Return (X, Y) of the center of cell containing provided text 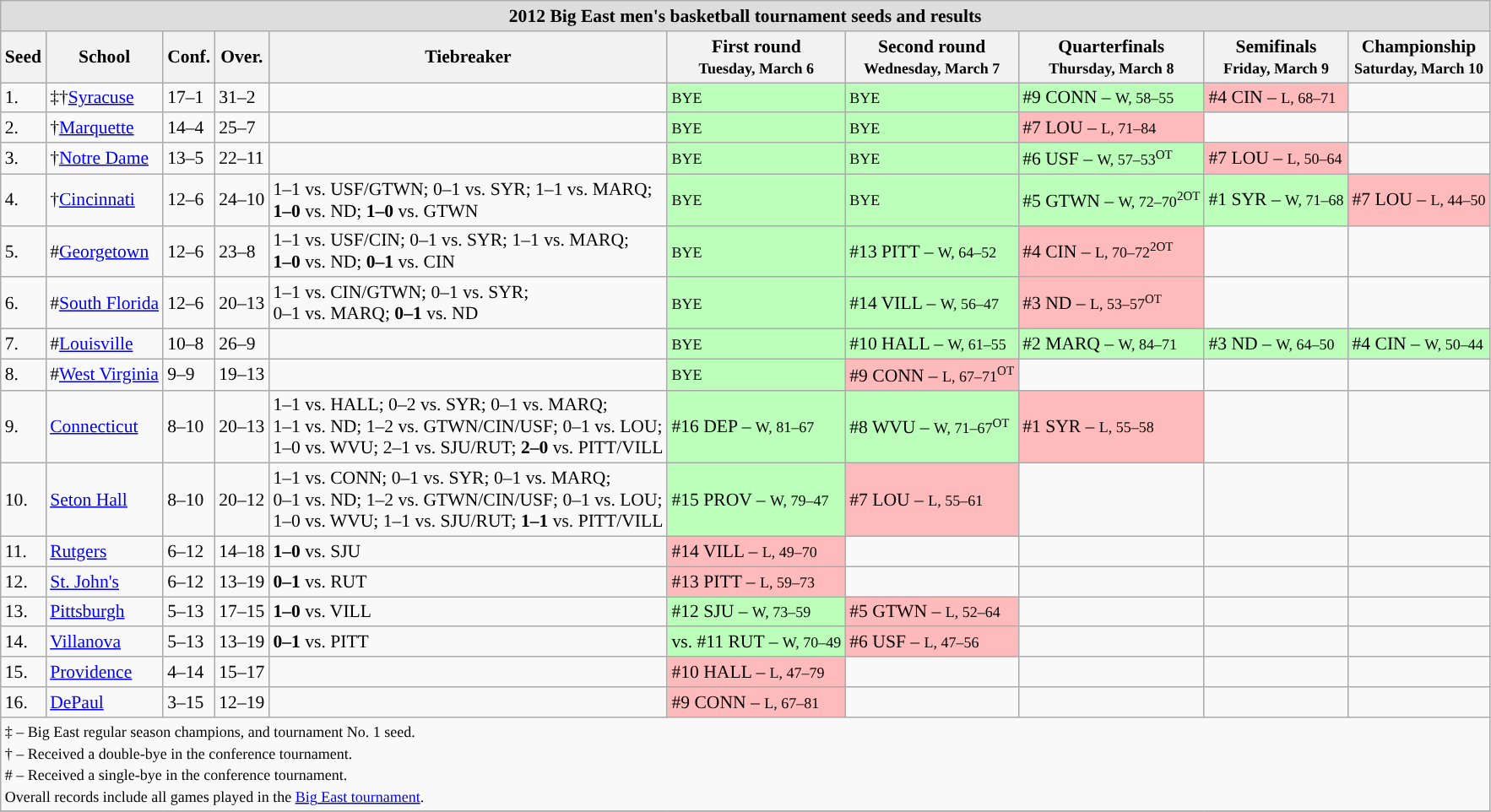
0–1 vs. RUT (468, 582)
5. (24, 252)
9–9 (189, 375)
Tiebreaker (468, 57)
#13 PITT – W, 64–52 (932, 252)
#4 CIN – L, 70–722OT (1111, 252)
‡†Syracuse (105, 98)
#Louisville (105, 344)
Villanova (105, 642)
#7 LOU – L, 50–64 (1276, 159)
Connecticut (105, 427)
#16 DEP – W, 81–67 (756, 427)
4–14 (189, 672)
1–0 vs. SJU (468, 552)
1–1 vs. CONN; 0–1 vs. SYR; 0–1 vs. MARQ; 0–1 vs. ND; 1–2 vs. GTWN/CIN/USF; 0–1 vs. LOU; 1–0 vs. WVU; 1–1 vs. SJU/RUT; 1–1 vs. PITT/VILL (468, 500)
#15 PROV – W, 79–47 (756, 500)
#10 HALL – W, 61–55 (932, 344)
1–1 vs. HALL; 0–2 vs. SYR; 0–1 vs. MARQ; 1–1 vs. ND; 1–2 vs. GTWN/CIN/USF; 0–1 vs. LOU; 1–0 vs. WVU; 2–1 vs. SJU/RUT; 2–0 vs. PITT/VILL (468, 427)
12. (24, 582)
#8 WVU – W, 71–67OT (932, 427)
School (105, 57)
Rutgers (105, 552)
Seed (24, 57)
vs. #11 RUT – W, 70–49 (756, 642)
14. (24, 642)
1–1 vs. USF/CIN; 0–1 vs. SYR; 1–1 vs. MARQ; 1–0 vs. ND; 0–1 vs. CIN (468, 252)
10–8 (189, 344)
#12 SJU – W, 73–59 (756, 612)
13. (24, 612)
1–0 vs. VILL (468, 612)
31–2 (241, 98)
#9 CONN – L, 67–71OT (932, 375)
Pittsburgh (105, 612)
#South Florida (105, 304)
#10 HALL – L, 47–79 (756, 672)
Conf. (189, 57)
15–17 (241, 672)
#9 CONN – L, 67–81 (756, 702)
#7 LOU – L, 44–50 (1418, 199)
†Marquette (105, 128)
1–1 vs. USF/GTWN; 0–1 vs. SYR; 1–1 vs. MARQ; 1–0 vs. ND; 1–0 vs. GTWN (468, 199)
#3 ND – W, 64–50 (1276, 344)
ChampionshipSaturday, March 10 (1418, 57)
†Notre Dame (105, 159)
Providence (105, 672)
19–13 (241, 375)
3–15 (189, 702)
#13 PITT – L, 59–73 (756, 582)
20–12 (241, 500)
†Cincinnati (105, 199)
#1 SYR – L, 55–58 (1111, 427)
#4 CIN – W, 50–44 (1418, 344)
#5 GTWN – L, 52–64 (932, 612)
23–8 (241, 252)
Second roundWednesday, March 7 (932, 57)
#4 CIN – L, 68–71 (1276, 98)
#9 CONN – W, 58–55 (1111, 98)
#Georgetown (105, 252)
6. (24, 304)
14–4 (189, 128)
12–19 (241, 702)
0–1 vs. PITT (468, 642)
#14 VILL – W, 56–47 (932, 304)
#3 ND – L, 53–57OT (1111, 304)
16. (24, 702)
8. (24, 375)
2. (24, 128)
7. (24, 344)
#2 MARQ – W, 84–71 (1111, 344)
24–10 (241, 199)
SemifinalsFriday, March 9 (1276, 57)
#6 USF – L, 47–56 (932, 642)
DePaul (105, 702)
1. (24, 98)
2012 Big East men's basketball tournament seeds and results (745, 16)
25–7 (241, 128)
15. (24, 672)
#West Virginia (105, 375)
#1 SYR – W, 71–68 (1276, 199)
22–11 (241, 159)
3. (24, 159)
#5 GTWN – W, 72–702OT (1111, 199)
17–1 (189, 98)
#6 USF – W, 57–53OT (1111, 159)
St. John's (105, 582)
4. (24, 199)
26–9 (241, 344)
QuarterfinalsThursday, March 8 (1111, 57)
1–1 vs. CIN/GTWN; 0–1 vs. SYR; 0–1 vs. MARQ; 0–1 vs. ND (468, 304)
First roundTuesday, March 6 (756, 57)
#14 VILL – L, 49–70 (756, 552)
Seton Hall (105, 500)
14–18 (241, 552)
Over. (241, 57)
10. (24, 500)
9. (24, 427)
#7 LOU – L, 71–84 (1111, 128)
13–5 (189, 159)
#7 LOU – L, 55–61 (932, 500)
17–15 (241, 612)
11. (24, 552)
